Capture the cell that displays the provided text and extract its (X, Y) central coordinate. 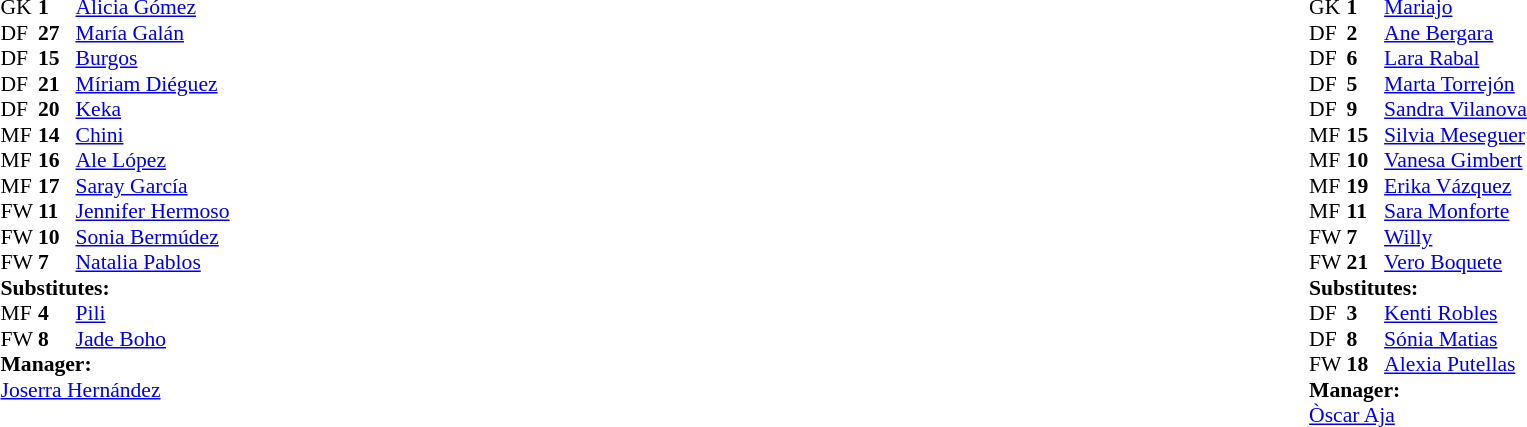
Jade Boho (153, 339)
Sónia Matias (1456, 339)
2 (1366, 33)
19 (1366, 186)
Silvia Meseguer (1456, 135)
Jennifer Hermoso (153, 211)
Sandra Vilanova (1456, 109)
Willy (1456, 237)
Kenti Robles (1456, 313)
18 (1366, 365)
Vanesa Gimbert (1456, 161)
3 (1366, 313)
Vero Boquete (1456, 263)
Míriam Diéguez (153, 84)
Alexia Putellas (1456, 365)
20 (57, 109)
14 (57, 135)
Sonia Bermúdez (153, 237)
4 (57, 313)
Ale López (153, 161)
Pili (153, 313)
Chini (153, 135)
27 (57, 33)
Marta Torrejón (1456, 84)
16 (57, 161)
Ane Bergara (1456, 33)
5 (1366, 84)
17 (57, 186)
María Galán (153, 33)
6 (1366, 59)
Natalia Pablos (153, 263)
Saray García (153, 186)
9 (1366, 109)
Joserra Hernández (114, 390)
Sara Monforte (1456, 211)
Burgos (153, 59)
Lara Rabal (1456, 59)
Keka (153, 109)
Erika Vázquez (1456, 186)
